Detect which cell encompasses the target text, then output its (X, Y) center coordinate. 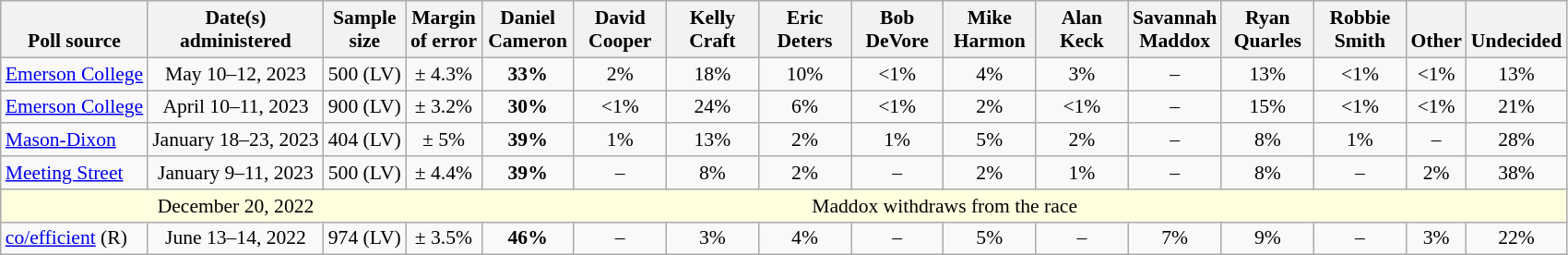
9% (1267, 238)
AlanKeck (1082, 30)
Meeting Street (74, 173)
Poll source (74, 30)
Other (1437, 30)
38% (1516, 173)
21% (1516, 107)
EricDeters (804, 30)
Date(s)administered (236, 30)
January 18–23, 2023 (236, 140)
404 (LV) (365, 140)
30% (528, 107)
SavannahMaddox (1175, 30)
DavidCooper (620, 30)
7% (1175, 238)
RyanQuarles (1267, 30)
15% (1267, 107)
Samplesize (365, 30)
46% (528, 238)
974 (LV) (365, 238)
DanielCameron (528, 30)
28% (1516, 140)
RobbieSmith (1360, 30)
± 4.3% (444, 74)
Mason-Dixon (74, 140)
6% (804, 107)
KellyCraft (712, 30)
24% (712, 107)
April 10–11, 2023 (236, 107)
co/efficient (R) (74, 238)
Marginof error (444, 30)
22% (1516, 238)
18% (712, 74)
BobDeVore (897, 30)
December 20, 2022 (236, 206)
900 (LV) (365, 107)
33% (528, 74)
± 5% (444, 140)
Maddox withdraws from the race (945, 206)
June 13–14, 2022 (236, 238)
MikeHarmon (990, 30)
± 4.4% (444, 173)
Undecided (1516, 30)
± 3.2% (444, 107)
January 9–11, 2023 (236, 173)
May 10–12, 2023 (236, 74)
± 3.5% (444, 238)
10% (804, 74)
